Detect which cell encompasses the target text, then output its [x, y] center coordinate. 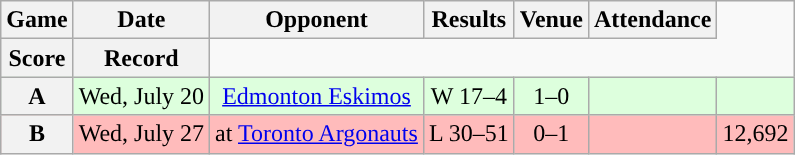
Date [141, 20]
W 17–4 [468, 96]
1–0 [551, 96]
A [37, 96]
Opponent [317, 20]
Wed, July 27 [141, 134]
Wed, July 20 [141, 96]
Record [141, 58]
Score [37, 58]
12,692 [756, 134]
Venue [551, 20]
at Toronto Argonauts [317, 134]
L 30–51 [468, 134]
Game [37, 20]
0–1 [551, 134]
B [37, 134]
Results [468, 20]
Edmonton Eskimos [317, 96]
Attendance [652, 20]
